Return the [x, y] coordinate for the center point of the cell that contains the specified text.  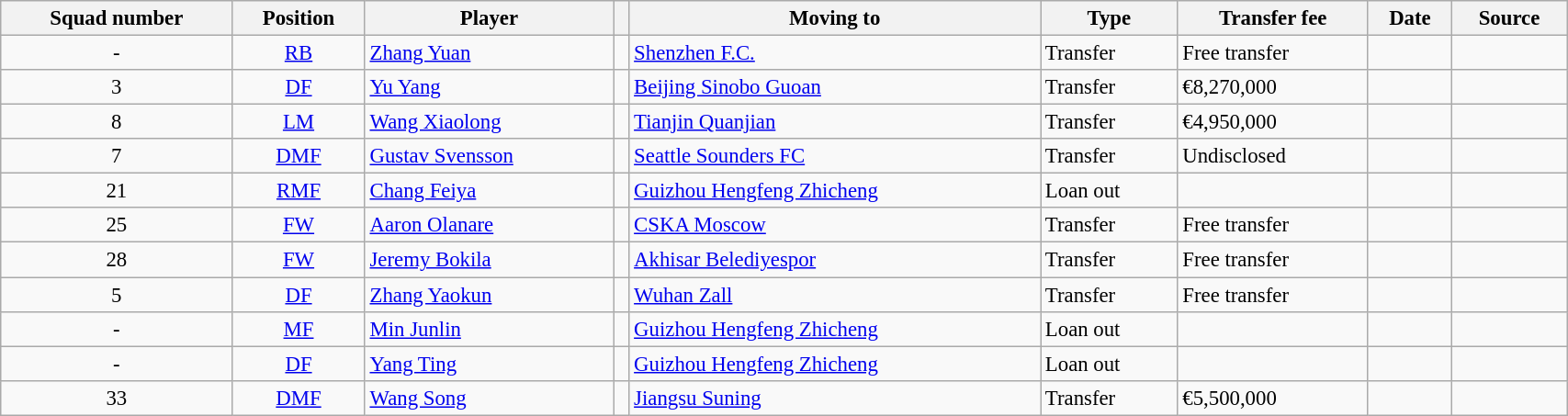
Jiangsu Suning [835, 398]
Yu Yang [489, 87]
Wang Song [489, 398]
€8,270,000 [1273, 87]
Jeremy Bokila [489, 260]
Date [1409, 18]
Akhisar Belediyespor [835, 260]
8 [117, 122]
28 [117, 260]
RB [299, 53]
Zhang Yuan [489, 53]
3 [117, 87]
Shenzhen F.C. [835, 53]
Yang Ting [489, 364]
CSKA Moscow [835, 225]
Type [1110, 18]
Position [299, 18]
Aaron Olanare [489, 225]
MF [299, 329]
33 [117, 398]
25 [117, 225]
Wang Xiaolong [489, 122]
Zhang Yaokun [489, 295]
Transfer fee [1273, 18]
5 [117, 295]
Squad number [117, 18]
Beijing Sinobo Guoan [835, 87]
Undisclosed [1273, 156]
Chang Feiya [489, 191]
7 [117, 156]
21 [117, 191]
Source [1508, 18]
LM [299, 122]
€5,500,000 [1273, 398]
RMF [299, 191]
Min Junlin [489, 329]
€4,950,000 [1273, 122]
Player [489, 18]
Tianjin Quanjian [835, 122]
Moving to [835, 18]
Seattle Sounders FC [835, 156]
Gustav Svensson [489, 156]
Wuhan Zall [835, 295]
